Pinpoint the cell where the given text exists, returning its (X, Y) midpoint coordinate. 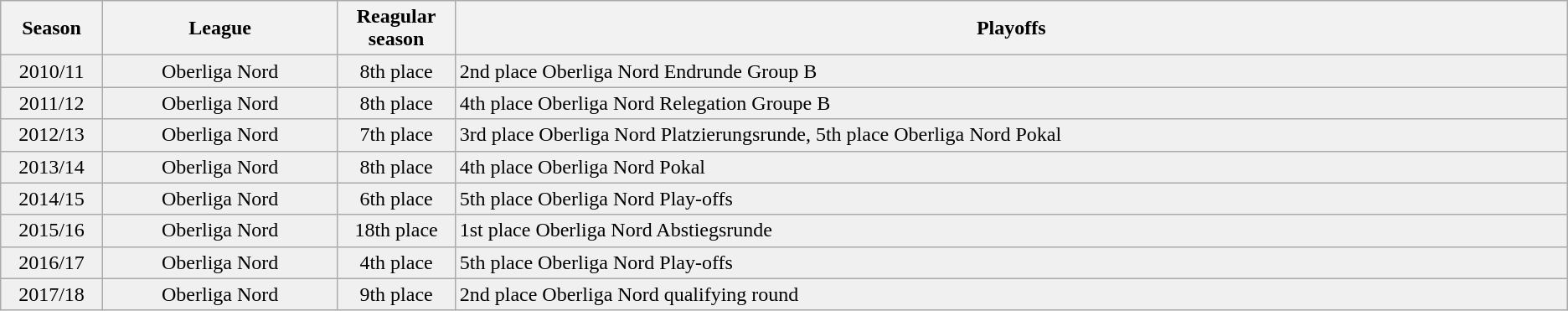
2012/13 (52, 135)
18th place (396, 231)
4th place (396, 262)
Reagular season (396, 29)
League (219, 29)
3rd place Oberliga Nord Platzierungsrunde, 5th place Oberliga Nord Pokal (1011, 135)
2015/16 (52, 231)
2nd place Oberliga Nord qualifying round (1011, 294)
9th place (396, 294)
Season (52, 29)
2014/15 (52, 199)
4th place Oberliga Nord Pokal (1011, 167)
2nd place Oberliga Nord Endrunde Group B (1011, 71)
2010/11 (52, 71)
7th place (396, 135)
1st place Oberliga Nord Abstiegsrunde (1011, 231)
2011/12 (52, 103)
6th place (396, 199)
2016/17 (52, 262)
2013/14 (52, 167)
Playoffs (1011, 29)
4th place Oberliga Nord Relegation Groupe B (1011, 103)
2017/18 (52, 294)
